Output the (X, Y) coordinate of the center of the cell containing the given text.  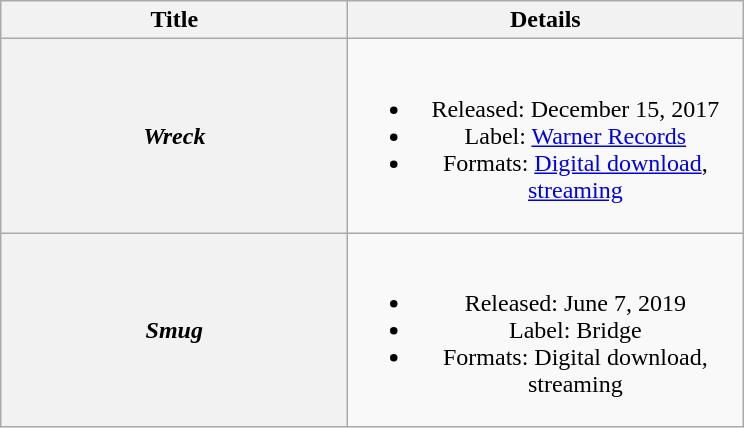
Title (174, 20)
Wreck (174, 136)
Smug (174, 330)
Released: June 7, 2019Label: BridgeFormats: Digital download, streaming (546, 330)
Released: December 15, 2017Label: Warner RecordsFormats: Digital download, streaming (546, 136)
Details (546, 20)
